Find where the given text appears and provide that cell's center as [X, Y] coordinate. 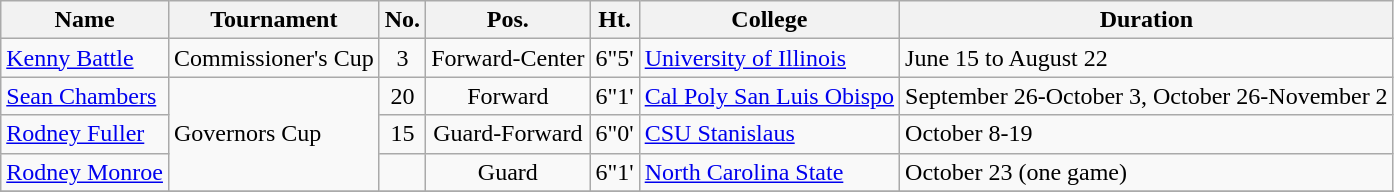
Sean Chambers [85, 96]
Name [85, 20]
Kenny Battle [85, 58]
3 [402, 58]
Guard [508, 172]
No. [402, 20]
Commissioner's Cup [274, 58]
College [769, 20]
September 26-October 3, October 26-November 2 [1147, 96]
October 23 (one game) [1147, 172]
North Carolina State [769, 172]
CSU Stanislaus [769, 134]
Guard-Forward [508, 134]
October 8-19 [1147, 134]
6"0' [614, 134]
Tournament [274, 20]
Forward-Center [508, 58]
15 [402, 134]
Rodney Fuller [85, 134]
Rodney Monroe [85, 172]
Governors Cup [274, 134]
6"5' [614, 58]
Cal Poly San Luis Obispo [769, 96]
Duration [1147, 20]
University of Illinois [769, 58]
Ht. [614, 20]
Forward [508, 96]
20 [402, 96]
June 15 to August 22 [1147, 58]
Pos. [508, 20]
